Determine the [x, y] coordinate at the center of the cell enclosing the given text.  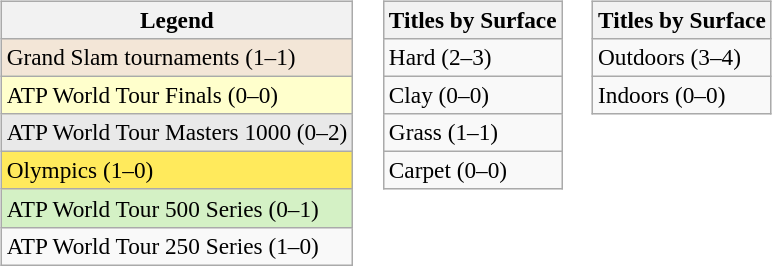
Legend [176, 20]
ATP World Tour 500 Series (0–1) [176, 208]
Outdoors (3–4) [682, 57]
Grand Slam tournaments (1–1) [176, 57]
Carpet (0–0) [472, 171]
ATP World Tour Finals (0–0) [176, 95]
Grass (1–1) [472, 133]
Olympics (1–0) [176, 171]
ATP World Tour 250 Series (1–0) [176, 246]
Clay (0–0) [472, 95]
Indoors (0–0) [682, 95]
Hard (2–3) [472, 57]
ATP World Tour Masters 1000 (0–2) [176, 133]
